Search for the cell housing the specified text and yield its [X, Y] center coordinate. 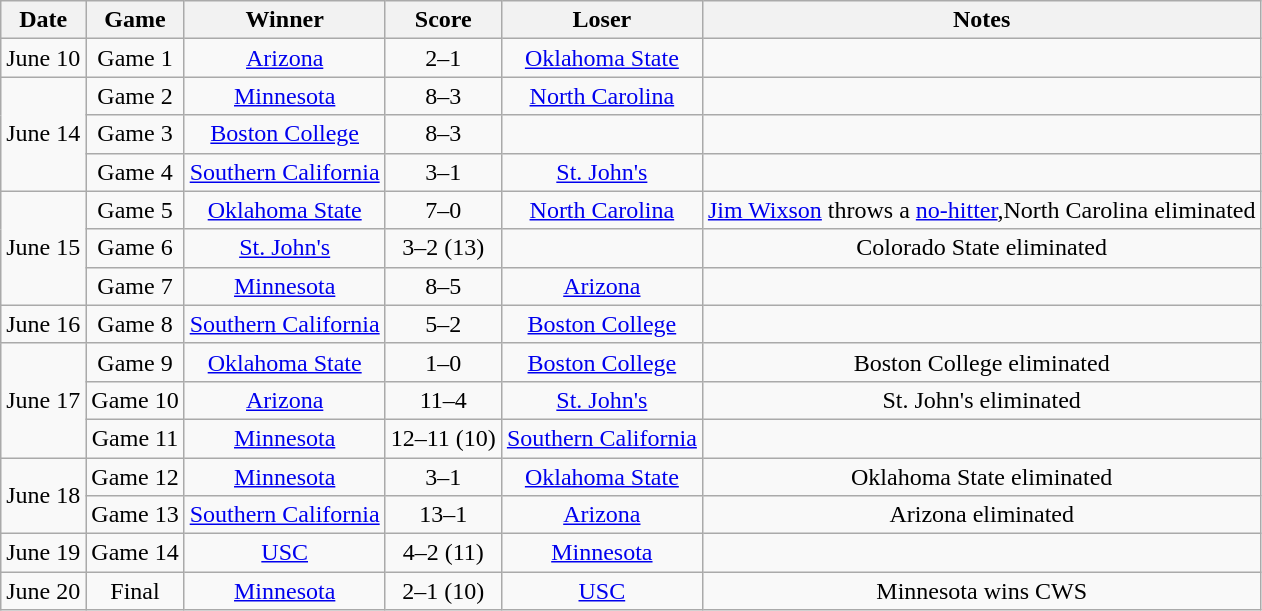
Game 11 [135, 438]
5–2 [443, 324]
June 18 [44, 496]
Game 1 [135, 58]
St. John's eliminated [982, 400]
Oklahoma State eliminated [982, 477]
Final [135, 591]
Game 2 [135, 96]
June 20 [44, 591]
11–4 [443, 400]
Score [443, 20]
8–5 [443, 286]
Notes [982, 20]
June 19 [44, 553]
7–0 [443, 210]
1–0 [443, 362]
3–2 (13) [443, 248]
Minnesota wins CWS [982, 591]
June 14 [44, 134]
Colorado State eliminated [982, 248]
June 15 [44, 248]
Date [44, 20]
13–1 [443, 515]
4–2 (11) [443, 553]
Game 5 [135, 210]
Game 3 [135, 134]
Game 14 [135, 553]
Game 4 [135, 172]
Game 7 [135, 286]
Game 13 [135, 515]
2–1 [443, 58]
June 17 [44, 400]
Game 9 [135, 362]
June 10 [44, 58]
Game 12 [135, 477]
Game 6 [135, 248]
Game 10 [135, 400]
Winner [284, 20]
Loser [602, 20]
Arizona eliminated [982, 515]
Boston College eliminated [982, 362]
Jim Wixson throws a no-hitter,North Carolina eliminated [982, 210]
Game [135, 20]
June 16 [44, 324]
Game 8 [135, 324]
2–1 (10) [443, 591]
12–11 (10) [443, 438]
